For the text-containing cell, return its midpoint in [X, Y] coordinate format. 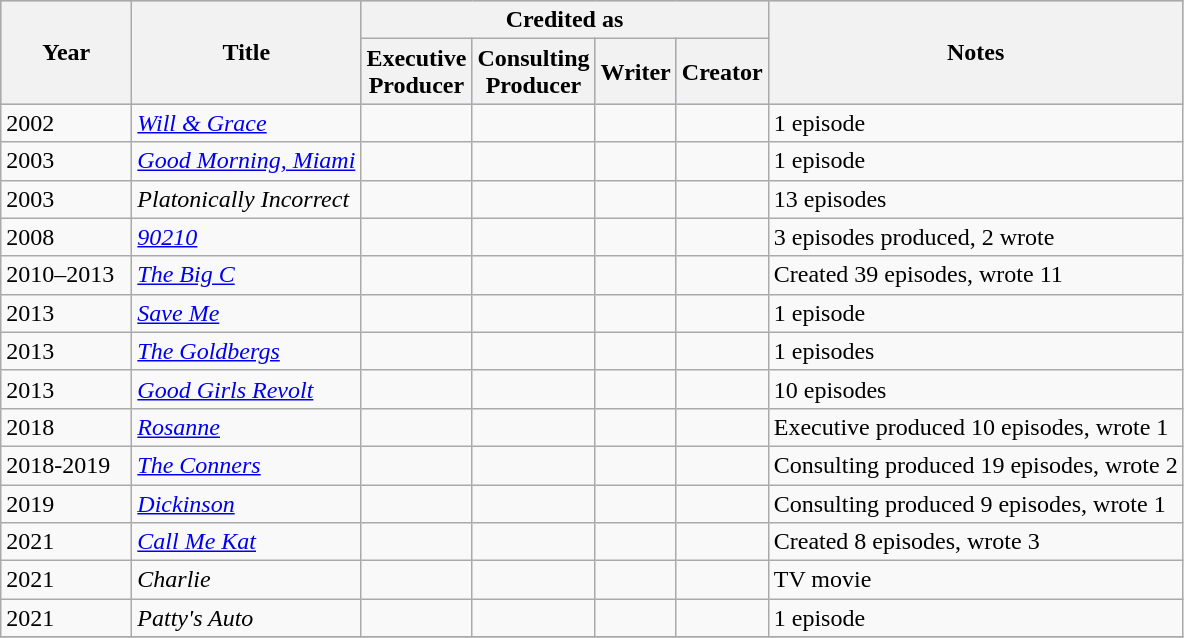
Save Me [246, 313]
Title [246, 52]
Notes [976, 52]
ExecutiveProducer [416, 72]
Good Girls Revolt [246, 389]
ConsultingProducer [534, 72]
2010–2013 [66, 275]
Dickinson [246, 503]
Patty's Auto [246, 618]
Call Me Kat [246, 542]
Good Morning, Miami [246, 161]
Rosanne [246, 427]
2018 [66, 427]
Will & Grace [246, 123]
Year [66, 52]
Executive produced 10 episodes, wrote 1 [976, 427]
Created 8 episodes, wrote 3 [976, 542]
2002 [66, 123]
The Big C [246, 275]
The Goldbergs [246, 351]
Charlie [246, 580]
10 episodes [976, 389]
3 episodes produced, 2 wrote [976, 237]
Creator [722, 72]
Consulting produced 9 episodes, wrote 1 [976, 503]
1 episodes [976, 351]
Writer [636, 72]
2019 [66, 503]
TV movie [976, 580]
2018-2019 [66, 465]
Created 39 episodes, wrote 11 [976, 275]
13 episodes [976, 199]
Platonically Incorrect [246, 199]
90210 [246, 237]
The Conners [246, 465]
2008 [66, 237]
Consulting produced 19 episodes, wrote 2 [976, 465]
Credited as [564, 20]
